For the text-containing cell, return its midpoint in [x, y] coordinate format. 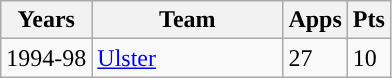
10 [368, 58]
Team [188, 20]
Ulster [188, 58]
Apps [315, 20]
Years [46, 20]
1994-98 [46, 58]
27 [315, 58]
Pts [368, 20]
